Find where the given text appears and provide that cell's center as [x, y] coordinate. 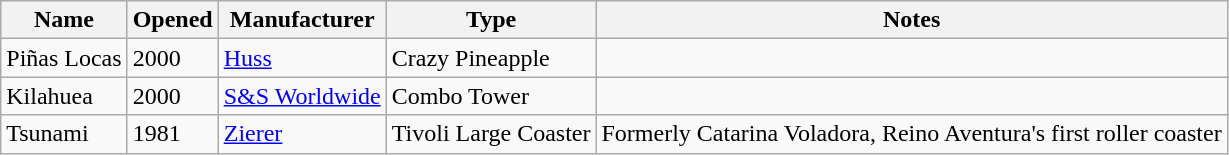
Crazy Pineapple [491, 58]
Type [491, 20]
S&S Worldwide [302, 96]
Formerly Catarina Voladora, Reino Aventura's first roller coaster [912, 134]
Tsunami [64, 134]
Kilahuea [64, 96]
1981 [172, 134]
Notes [912, 20]
Piñas Locas [64, 58]
Manufacturer [302, 20]
Opened [172, 20]
Zierer [302, 134]
Name [64, 20]
Tivoli Large Coaster [491, 134]
Huss [302, 58]
Combo Tower [491, 96]
